Provide the [x, y] coordinate of the cell's center where the given text is located.  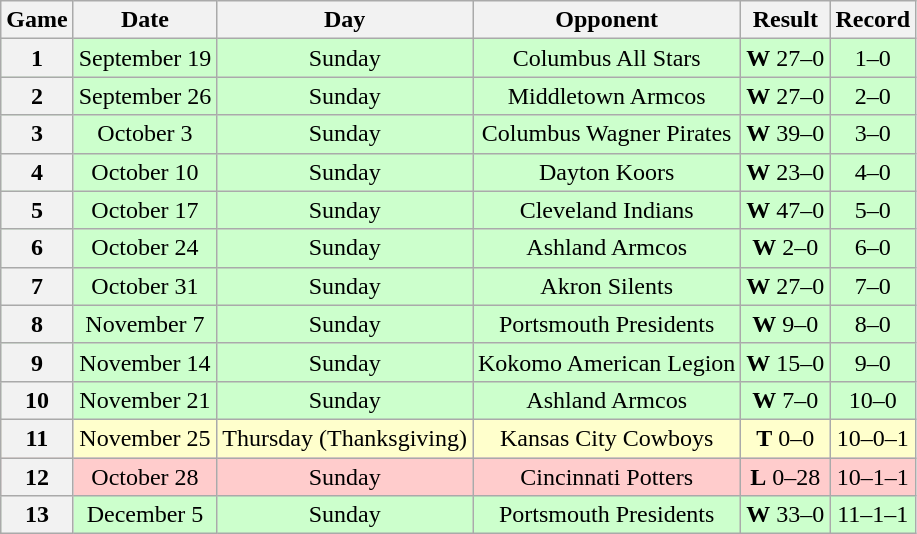
4 [37, 172]
W 7–0 [786, 400]
10–0 [873, 400]
Middletown Armcos [606, 96]
7–0 [873, 286]
September 26 [145, 96]
October 31 [145, 286]
W 33–0 [786, 515]
2–0 [873, 96]
October 24 [145, 248]
8 [37, 324]
2 [37, 96]
Opponent [606, 20]
Kansas City Cowboys [606, 438]
Thursday (Thanksgiving) [345, 438]
Record [873, 20]
October 3 [145, 134]
Result [786, 20]
Dayton Koors [606, 172]
T 0–0 [786, 438]
5 [37, 210]
7 [37, 286]
November 7 [145, 324]
Game [37, 20]
October 17 [145, 210]
13 [37, 515]
9–0 [873, 362]
Cincinnati Potters [606, 477]
Date [145, 20]
W 2–0 [786, 248]
9 [37, 362]
November 14 [145, 362]
Kokomo American Legion [606, 362]
6 [37, 248]
10 [37, 400]
12 [37, 477]
11–1–1 [873, 515]
W 15–0 [786, 362]
December 5 [145, 515]
Akron Silents [606, 286]
Cleveland Indians [606, 210]
8–0 [873, 324]
3 [37, 134]
Day [345, 20]
November 25 [145, 438]
W 9–0 [786, 324]
3–0 [873, 134]
10–0–1 [873, 438]
10–1–1 [873, 477]
W 47–0 [786, 210]
4–0 [873, 172]
1 [37, 58]
November 21 [145, 400]
Columbus Wagner Pirates [606, 134]
W 39–0 [786, 134]
11 [37, 438]
October 28 [145, 477]
October 10 [145, 172]
W 23–0 [786, 172]
6–0 [873, 248]
September 19 [145, 58]
5–0 [873, 210]
1–0 [873, 58]
Columbus All Stars [606, 58]
L 0–28 [786, 477]
